Pinpoint the cell where the given text exists, returning its [X, Y] midpoint coordinate. 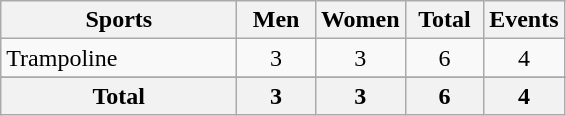
Trampoline [119, 58]
Sports [119, 20]
Events [524, 20]
Women [360, 20]
Men [276, 20]
